Provide the [x, y] coordinate of the cell's center where the given text is located.  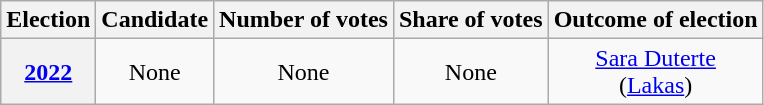
Sara Duterte(Lakas) [656, 72]
2022 [48, 72]
Share of votes [470, 20]
Number of votes [304, 20]
Election [48, 20]
Candidate [155, 20]
Outcome of election [656, 20]
